Search for the cell housing the specified text and yield its (x, y) center coordinate. 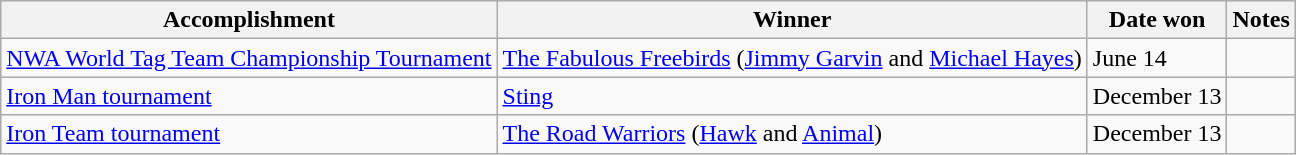
June 14 (1157, 58)
Accomplishment (249, 20)
Winner (792, 20)
Notes (1261, 20)
The Fabulous Freebirds (Jimmy Garvin and Michael Hayes) (792, 58)
Date won (1157, 20)
The Road Warriors (Hawk and Animal) (792, 134)
NWA World Tag Team Championship Tournament (249, 58)
Iron Man tournament (249, 96)
Sting (792, 96)
Iron Team tournament (249, 134)
